Provide the (X, Y) coordinate of the cell's center where the given text is located.  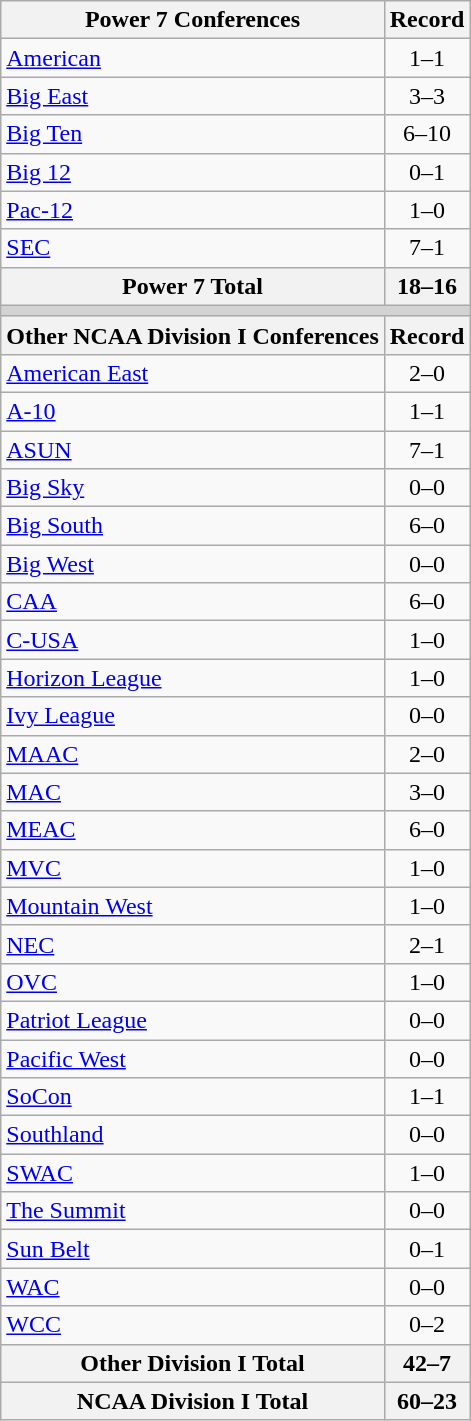
Big Ten (193, 134)
MAC (193, 792)
The Summit (193, 1211)
Big East (193, 96)
CAA (193, 602)
Power 7 Conferences (193, 20)
42–7 (427, 1363)
MAAC (193, 754)
MEAC (193, 830)
SoCon (193, 1097)
Other NCAA Division I Conferences (193, 335)
SWAC (193, 1173)
2–1 (427, 944)
Big 12 (193, 172)
6–10 (427, 134)
Mountain West (193, 906)
18–16 (427, 286)
Sun Belt (193, 1249)
Big Sky (193, 488)
American East (193, 373)
Other Division I Total (193, 1363)
C-USA (193, 640)
American (193, 58)
3–3 (427, 96)
ASUN (193, 449)
NCAA Division I Total (193, 1401)
Horizon League (193, 678)
OVC (193, 982)
0–2 (427, 1325)
Southland (193, 1135)
Patriot League (193, 1020)
Pac-12 (193, 210)
WCC (193, 1325)
60–23 (427, 1401)
WAC (193, 1287)
Pacific West (193, 1059)
A-10 (193, 411)
MVC (193, 868)
Big South (193, 526)
Big West (193, 564)
Ivy League (193, 716)
NEC (193, 944)
3–0 (427, 792)
SEC (193, 248)
Power 7 Total (193, 286)
